Output the (x, y) coordinate of the center of the cell containing the given text.  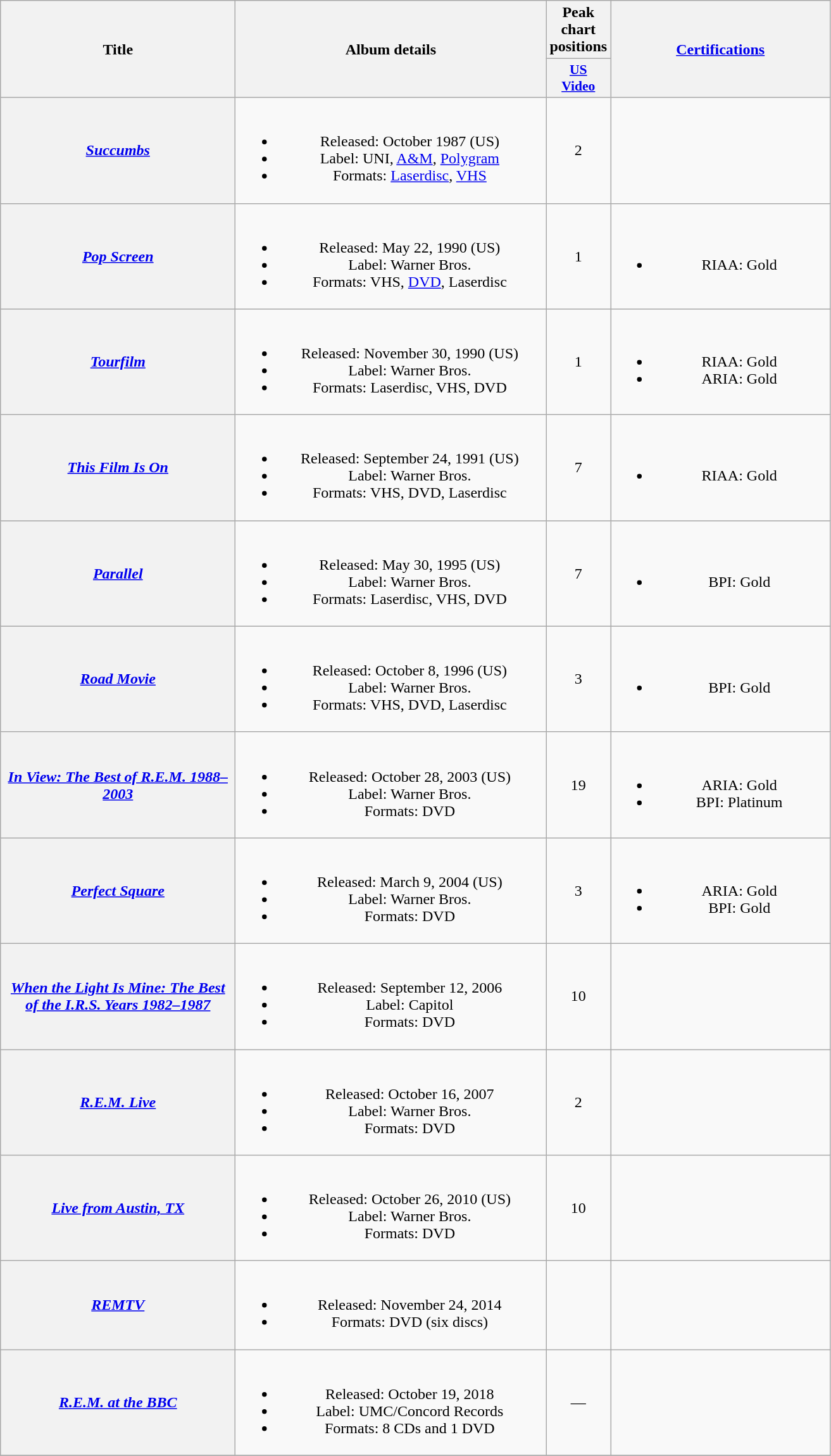
Title (118, 49)
Tourfilm (118, 362)
REMTV (118, 1305)
ARIA: GoldBPI: Gold (720, 890)
19 (578, 785)
ARIA: GoldBPI: Platinum (720, 785)
Released: November 24, 2014Formats: DVD (six discs) (391, 1305)
Road Movie (118, 679)
Album details (391, 49)
USVideo (578, 78)
Certifications (720, 49)
RIAA: GoldARIA: Gold (720, 362)
Released: October 8, 1996 (US)Label: Warner Bros.Formats: VHS, DVD, Laserdisc (391, 679)
This Film Is On (118, 467)
Released: May 22, 1990 (US)Label: Warner Bros.Formats: VHS, DVD, Laserdisc (391, 256)
Released: October 28, 2003 (US)Label: Warner Bros.Formats: DVD (391, 785)
Released: October 1987 (US)Label: UNI, A&M, PolygramFormats: Laserdisc, VHS (391, 151)
Live from Austin, TX (118, 1208)
R.E.M. at the BBC (118, 1403)
Released: September 24, 1991 (US)Label: Warner Bros.Formats: VHS, DVD, Laserdisc (391, 467)
R.E.M. Live (118, 1103)
Parallel (118, 574)
Released: October 26, 2010 (US)Label: Warner Bros.Formats: DVD (391, 1208)
Released: March 9, 2004 (US)Label: Warner Bros.Formats: DVD (391, 890)
Released: September 12, 2006Label: CapitolFormats: DVD (391, 996)
Released: October 19, 2018Label: UMC/Concord RecordsFormats: 8 CDs and 1 DVD (391, 1403)
Released: May 30, 1995 (US)Label: Warner Bros.Formats: Laserdisc, VHS, DVD (391, 574)
Pop Screen (118, 256)
— (578, 1403)
Released: October 16, 2007Label: Warner Bros.Formats: DVD (391, 1103)
Perfect Square (118, 890)
Peak chart positions (578, 30)
In View: The Best of R.E.M. 1988–2003 (118, 785)
Succumbs (118, 151)
When the Light Is Mine: The Best of the I.R.S. Years 1982–1987 (118, 996)
Released: November 30, 1990 (US)Label: Warner Bros.Formats: Laserdisc, VHS, DVD (391, 362)
